Return the [x, y] coordinate for the center point of the cell that contains the specified text.  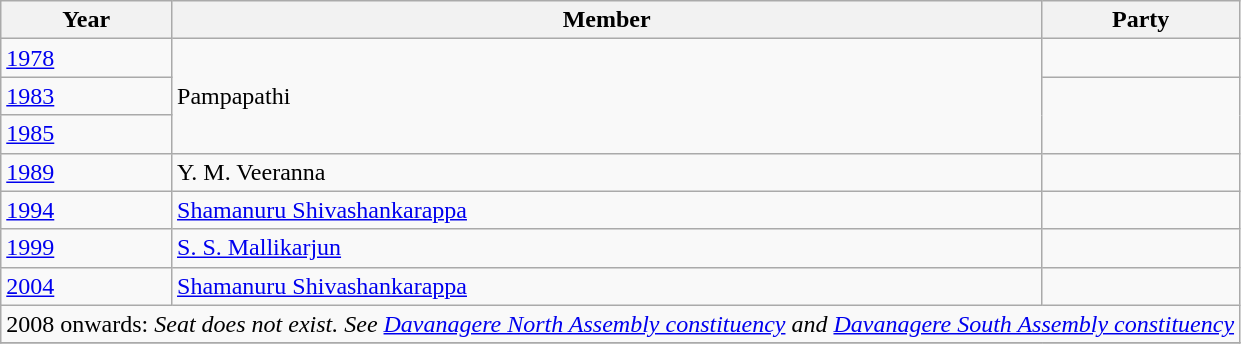
Party [1141, 20]
2008 onwards: Seat does not exist. See Davanagere North Assembly constituency and Davanagere South Assembly constituency [620, 324]
2004 [86, 286]
1983 [86, 96]
1999 [86, 248]
1989 [86, 172]
1994 [86, 210]
Y. M. Veeranna [607, 172]
Year [86, 20]
Pampapathi [607, 96]
Member [607, 20]
1978 [86, 58]
1985 [86, 134]
S. S. Mallikarjun [607, 248]
